Determine the (X, Y) coordinate at the center of the cell enclosing the given text.  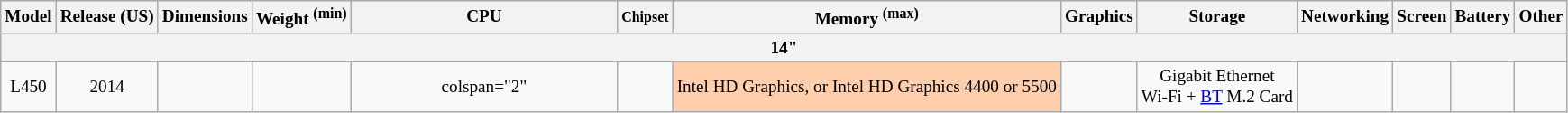
Gigabit EthernetWi-Fi + BT M.2 Card (1217, 87)
Intel HD Graphics, or Intel HD Graphics 4400 or 5500 (867, 87)
Graphics (1098, 18)
Screen (1422, 18)
Networking (1344, 18)
14" (784, 48)
Weight (min) (301, 18)
CPU (483, 18)
Memory (max) (867, 18)
Model (29, 18)
Release (US) (106, 18)
Storage (1217, 18)
L450 (29, 87)
colspan="2" (483, 87)
Battery (1482, 18)
Dimensions (205, 18)
Chipset (646, 18)
Other (1541, 18)
2014 (106, 87)
